Find where the given text appears and provide that cell's center as [x, y] coordinate. 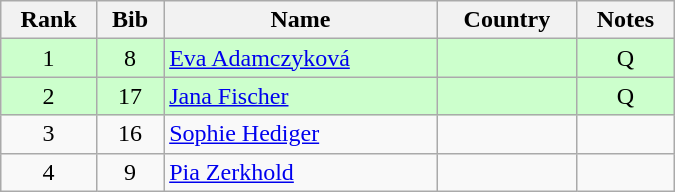
Rank [49, 20]
Eva Adamczyková [300, 58]
Country [506, 20]
Notes [626, 20]
8 [130, 58]
17 [130, 96]
3 [49, 134]
2 [49, 96]
16 [130, 134]
Sophie Hediger [300, 134]
Jana Fischer [300, 96]
9 [130, 172]
1 [49, 58]
4 [49, 172]
Name [300, 20]
Bib [130, 20]
Pia Zerkhold [300, 172]
